Capture the cell that displays the provided text and extract its [x, y] central coordinate. 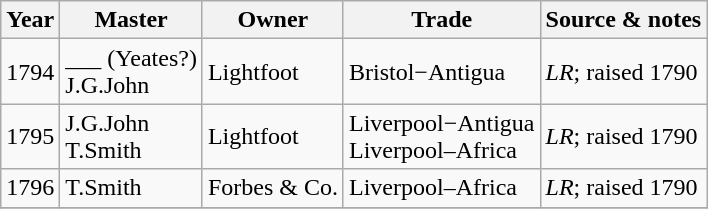
Owner [272, 20]
___ (Yeates?)J.G.John [132, 72]
Master [132, 20]
Source & notes [624, 20]
1794 [30, 72]
T.Smith [132, 188]
Bristol−Antigua [442, 72]
Trade [442, 20]
Liverpool−AntiguaLiverpool–Africa [442, 136]
Forbes & Co. [272, 188]
1796 [30, 188]
1795 [30, 136]
Liverpool–Africa [442, 188]
Year [30, 20]
J.G.JohnT.Smith [132, 136]
